Provide the [X, Y] coordinate of the cell's center where the given text is located.  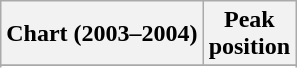
Peakposition [249, 34]
Chart (2003–2004) [102, 34]
